Output the [X, Y] coordinate of the center of the cell containing the given text.  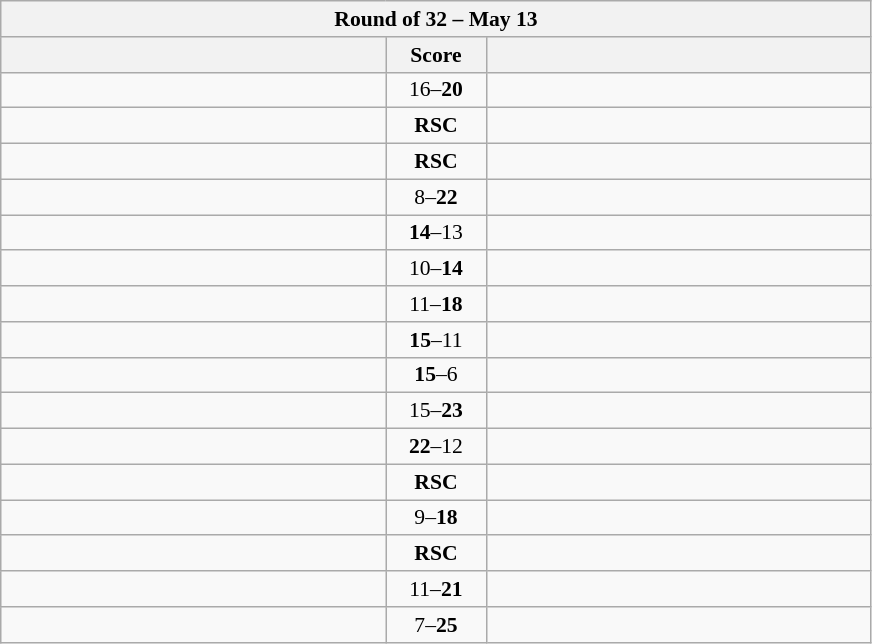
14–13 [436, 233]
Score [436, 55]
Round of 32 – May 13 [436, 19]
16–20 [436, 90]
7–25 [436, 625]
9–18 [436, 518]
8–22 [436, 197]
11–21 [436, 589]
22–12 [436, 447]
11–18 [436, 304]
15–11 [436, 340]
15–6 [436, 375]
15–23 [436, 411]
10–14 [436, 269]
